Pinpoint the cell where the given text exists, returning its [X, Y] midpoint coordinate. 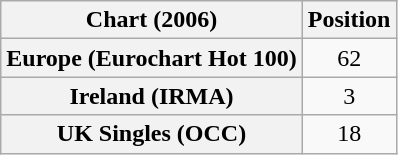
18 [349, 134]
Europe (Eurochart Hot 100) [152, 58]
UK Singles (OCC) [152, 134]
Ireland (IRMA) [152, 96]
Position [349, 20]
62 [349, 58]
3 [349, 96]
Chart (2006) [152, 20]
